Return (X, Y) of the center of cell containing provided text 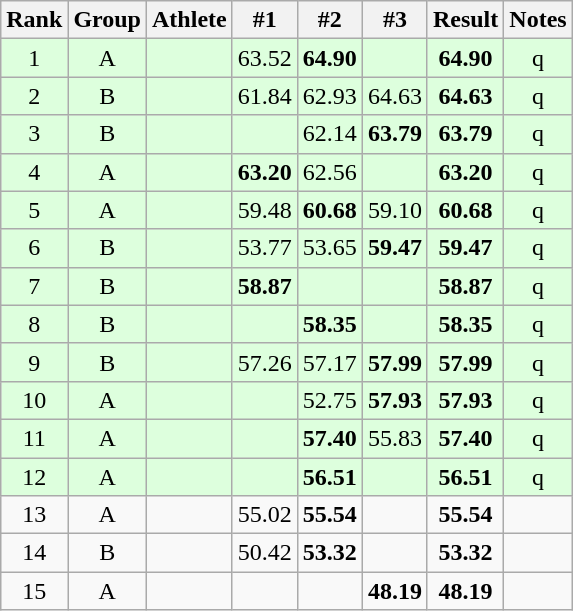
12 (34, 477)
63.52 (264, 58)
1 (34, 58)
13 (34, 515)
7 (34, 286)
15 (34, 591)
61.84 (264, 96)
55.02 (264, 515)
Result (465, 20)
57.17 (330, 362)
Rank (34, 20)
Athlete (190, 20)
9 (34, 362)
53.65 (330, 248)
10 (34, 400)
62.93 (330, 96)
62.56 (330, 172)
#1 (264, 20)
Group (108, 20)
3 (34, 134)
57.26 (264, 362)
6 (34, 248)
53.77 (264, 248)
8 (34, 324)
59.48 (264, 210)
5 (34, 210)
55.83 (394, 438)
14 (34, 553)
50.42 (264, 553)
11 (34, 438)
62.14 (330, 134)
52.75 (330, 400)
#3 (394, 20)
2 (34, 96)
59.10 (394, 210)
4 (34, 172)
#2 (330, 20)
Notes (538, 20)
